From the cell containing the given text, extract its center point as [X, Y] coordinate. 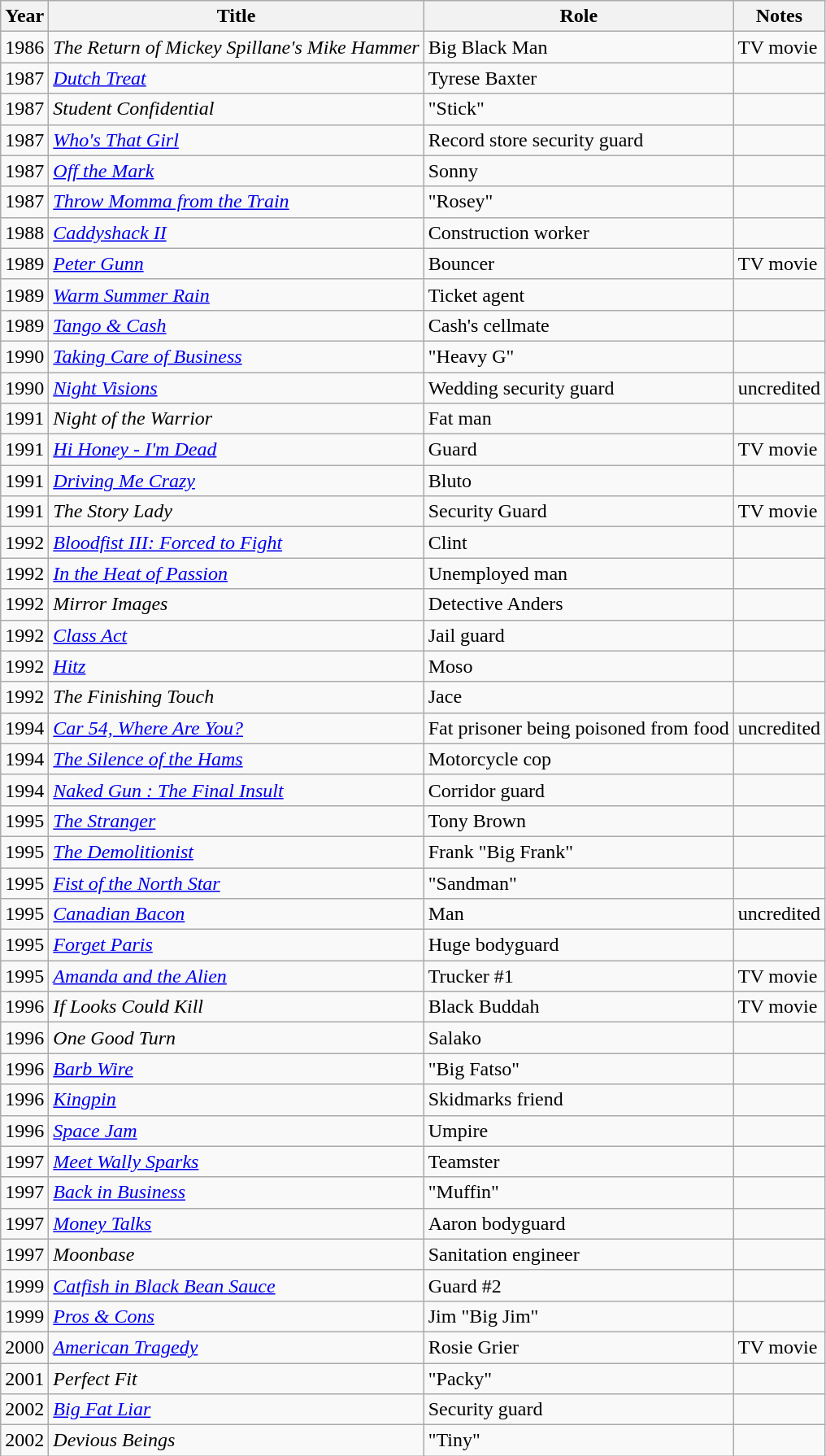
Catfish in Black Bean Sauce [236, 1285]
Student Confidential [236, 109]
Aaron bodyguard [579, 1223]
Class Act [236, 635]
Corridor guard [579, 790]
Money Talks [236, 1223]
If Looks Could Kill [236, 1007]
"Packy" [579, 1379]
Fat prisoner being poisoned from food [579, 728]
Jace [579, 697]
Guard #2 [579, 1285]
Off the Mark [236, 171]
Space Jam [236, 1131]
"Stick" [579, 109]
Cash's cellmate [579, 325]
Bloodfist III: Forced to Fight [236, 543]
Fist of the North Star [236, 883]
Role [579, 16]
Guard [579, 450]
Trucker #1 [579, 976]
Caddyshack II [236, 233]
The Silence of the Hams [236, 759]
Forget Paris [236, 945]
Motorcycle cop [579, 759]
Fat man [579, 419]
Warm Summer Rain [236, 294]
Rosie Grier [579, 1347]
Construction worker [579, 233]
Security guard [579, 1410]
Security Guard [579, 512]
Black Buddah [579, 1007]
Moonbase [236, 1254]
Amanda and the Alien [236, 976]
Title [236, 16]
Detective Anders [579, 604]
Notes [779, 16]
Night of the Warrior [236, 419]
Man [579, 914]
Tony Brown [579, 821]
Jim "Big Jim" [579, 1316]
Devious Beings [236, 1441]
Mirror Images [236, 604]
Driving Me Crazy [236, 481]
Peter Gunn [236, 264]
"Sandman" [579, 883]
"Tiny" [579, 1441]
Unemployed man [579, 573]
Sonny [579, 171]
"Heavy G" [579, 356]
The Story Lady [236, 512]
Who's That Girl [236, 140]
Barb Wire [236, 1069]
Big Fat Liar [236, 1410]
Bouncer [579, 264]
Naked Gun : The Final Insult [236, 790]
Meet Wally Sparks [236, 1162]
Skidmarks friend [579, 1100]
Year [24, 16]
Jail guard [579, 635]
Tyrese Baxter [579, 78]
American Tragedy [236, 1347]
1988 [24, 233]
Hi Honey - I'm Dead [236, 450]
Frank "Big Frank" [579, 852]
Night Visions [236, 388]
Kingpin [236, 1100]
The Finishing Touch [236, 697]
Sanitation engineer [579, 1254]
Umpire [579, 1131]
The Stranger [236, 821]
Teamster [579, 1162]
Clint [579, 543]
Perfect Fit [236, 1379]
Throw Momma from the Train [236, 202]
Wedding security guard [579, 388]
The Demolitionist [236, 852]
Dutch Treat [236, 78]
Bluto [579, 481]
"Rosey" [579, 202]
Taking Care of Business [236, 356]
1986 [24, 47]
Moso [579, 666]
Record store security guard [579, 140]
Tango & Cash [236, 325]
Ticket agent [579, 294]
Car 54, Where Are You? [236, 728]
Pros & Cons [236, 1316]
Back in Business [236, 1192]
In the Heat of Passion [236, 573]
Hitz [236, 666]
Big Black Man [579, 47]
2000 [24, 1347]
Salako [579, 1038]
One Good Turn [236, 1038]
"Big Fatso" [579, 1069]
2001 [24, 1379]
"Muffin" [579, 1192]
The Return of Mickey Spillane's Mike Hammer [236, 47]
Huge bodyguard [579, 945]
Canadian Bacon [236, 914]
